Scan for the cell matching the given text and deliver its [X, Y] coordinate at center. 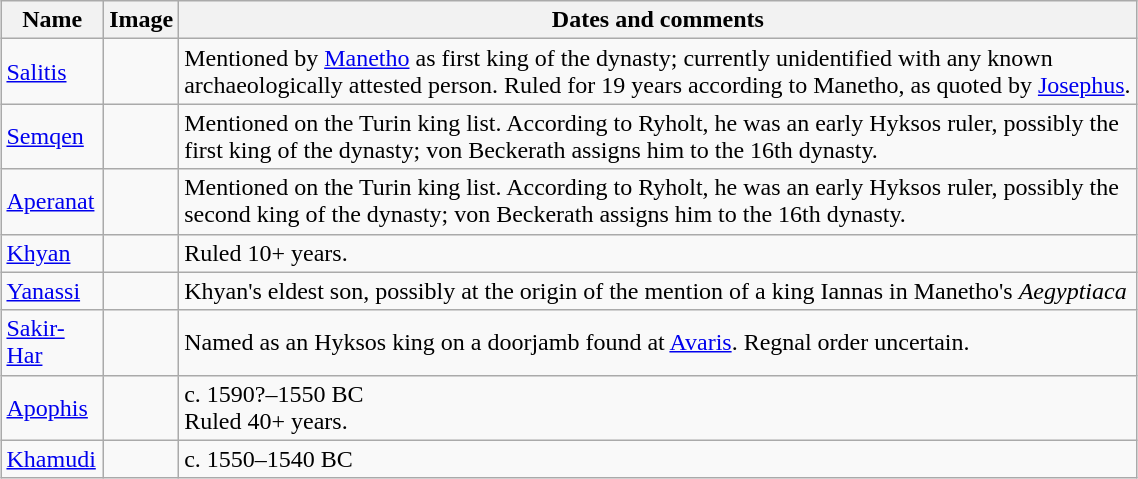
c. 1590?–1550 BCRuled 40+ years. [658, 408]
Khyan [52, 253]
Apophis [52, 408]
Named as an Hyksos king on a doorjamb found at Avaris. Regnal order uncertain. [658, 342]
Ruled 10+ years. [658, 253]
Semqen [52, 136]
Sakir-Har [52, 342]
Image [142, 20]
Salitis [52, 72]
c. 1550–1540 BC [658, 459]
Dates and comments [658, 20]
Name [52, 20]
Khyan's eldest son, possibly at the origin of the mention of a king Iannas in Manetho's Aegyptiaca [658, 291]
Aperanat [52, 202]
Khamudi [52, 459]
Yanassi [52, 291]
